Pinpoint the cell where the given text exists, returning its (x, y) midpoint coordinate. 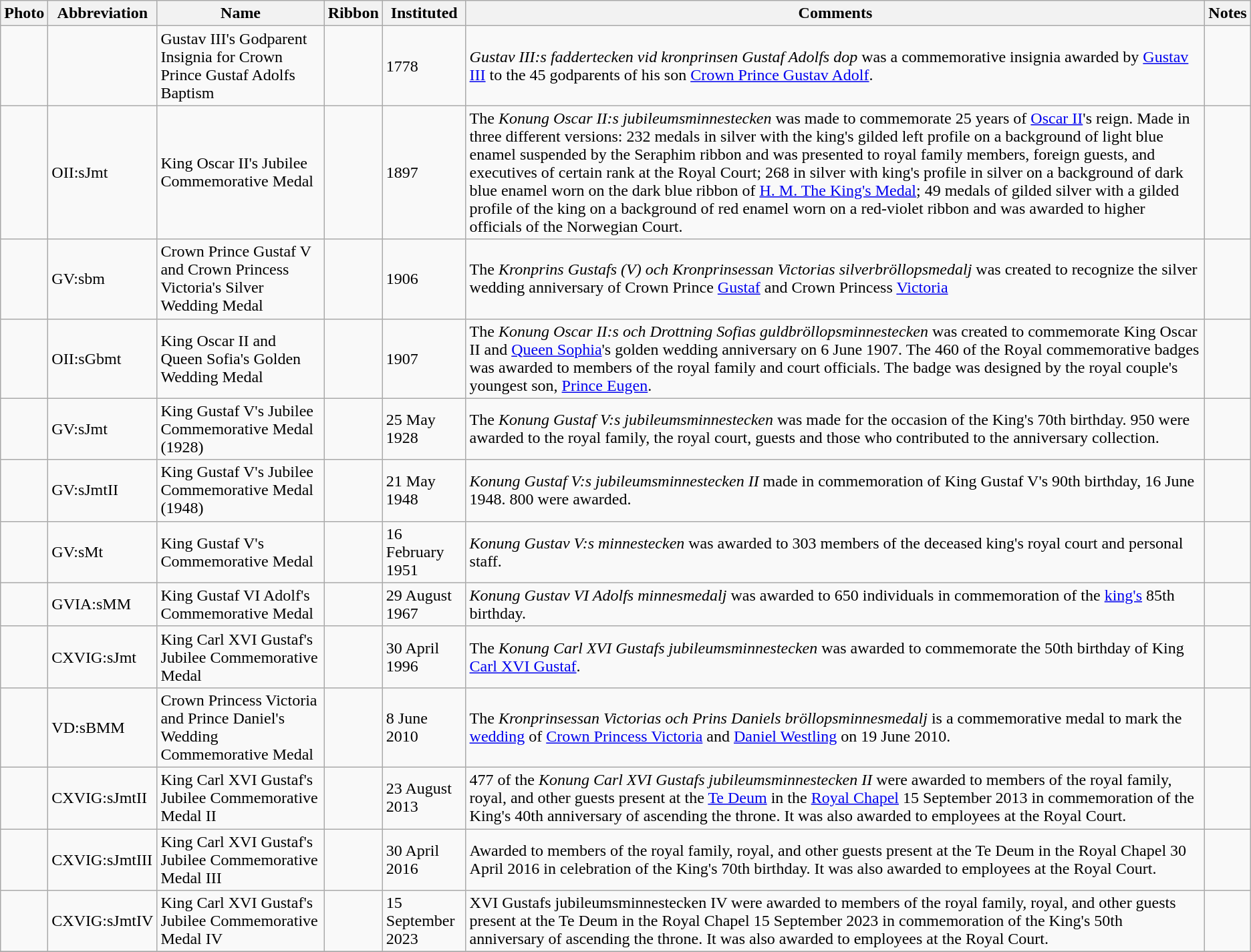
The Konung Carl XVI Gustafs jubileumsminnestecken was awarded to commemorate the 50th birthday of King Carl XVI Gustaf. (835, 657)
King Gustaf V's Jubilee Commemorative Medal (1928) (241, 429)
VD:sBMM (103, 727)
Ribbon (353, 13)
King Oscar II and Queen Sofia's Golden Wedding Medal (241, 358)
Notes (1228, 13)
GV:sJmt (103, 429)
Instituted (424, 13)
8 June 2010 (424, 727)
CXVIG:sJmtII (103, 798)
30 April 2016 (424, 859)
King Carl XVI Gustaf's Jubilee Commemorative Medal III (241, 859)
OII:sGbmt (103, 358)
1906 (424, 279)
30 April 1996 (424, 657)
23 August 2013 (424, 798)
King Gustaf V's Jubilee Commemorative Medal (1948) (241, 490)
15 September 2023 (424, 921)
CXVIG:sJmtIV (103, 921)
CXVIG:sJmtIII (103, 859)
GV:sbm (103, 279)
Crown Princess Victoria and Prince Daniel's Wedding Commemorative Medal (241, 727)
King Gustaf VI Adolf's Commemorative Medal (241, 604)
Name (241, 13)
25 May 1928 (424, 429)
King Carl XVI Gustaf's Jubilee Commemorative Medal (241, 657)
King Oscar II's Jubilee Commemorative Medal (241, 172)
16 February 1951 (424, 552)
1778 (424, 65)
Konung Gustav V:s minnestecken was awarded to 303 members of the deceased king's royal court and personal staff. (835, 552)
Comments (835, 13)
Gustav III's Godparent Insignia for Crown Prince Gustaf Adolfs Baptism (241, 65)
King Carl XVI Gustaf's Jubilee Commemorative Medal II (241, 798)
GV:sJmtII (103, 490)
Konung Gustav VI Adolfs minnesmedalj was awarded to 650 individuals in commemoration of the king's 85th birthday. (835, 604)
1907 (424, 358)
Crown Prince Gustaf V and Crown Princess Victoria's Silver Wedding Medal (241, 279)
CXVIG:sJmt (103, 657)
Abbreviation (103, 13)
GVIA:sMM (103, 604)
King Gustaf V's Commemorative Medal (241, 552)
Photo (24, 13)
GV:sMt (103, 552)
21 May 1948 (424, 490)
OII:sJmt (103, 172)
29 August 1967 (424, 604)
Konung Gustaf V:s jubileumsminnestecken II made in commemoration of King Gustaf V's 90th birthday, 16 June 1948. 800 were awarded. (835, 490)
1897 (424, 172)
King Carl XVI Gustaf's Jubilee Commemorative Medal IV (241, 921)
